Output the (X, Y) coordinate of the center of the cell containing the given text.  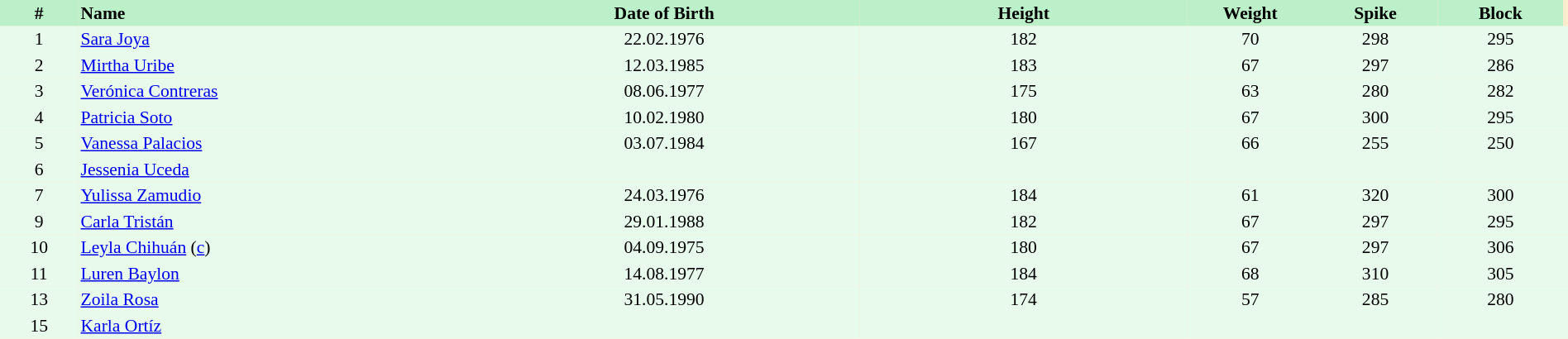
15 (39, 326)
6 (39, 169)
4 (39, 117)
Spike (1374, 13)
70 (1250, 40)
11 (39, 274)
12.03.1985 (664, 65)
10.02.1980 (664, 117)
174 (1024, 299)
24.03.1976 (664, 195)
Vanessa Palacios (273, 144)
Height (1024, 13)
57 (1250, 299)
13 (39, 299)
2 (39, 65)
285 (1374, 299)
14.08.1977 (664, 274)
183 (1024, 65)
66 (1250, 144)
63 (1250, 91)
298 (1374, 40)
255 (1374, 144)
Patricia Soto (273, 117)
Block (1500, 13)
Date of Birth (664, 13)
03.07.1984 (664, 144)
1 (39, 40)
Name (273, 13)
10 (39, 248)
22.02.1976 (664, 40)
Verónica Contreras (273, 91)
250 (1500, 144)
Sara Joya (273, 40)
320 (1374, 195)
04.09.1975 (664, 248)
68 (1250, 274)
286 (1500, 65)
310 (1374, 274)
Weight (1250, 13)
# (39, 13)
Leyla Chihuán (c) (273, 248)
Zoila Rosa (273, 299)
7 (39, 195)
29.01.1988 (664, 222)
08.06.1977 (664, 91)
61 (1250, 195)
Luren Baylon (273, 274)
Yulissa Zamudio (273, 195)
Mirtha Uribe (273, 65)
5 (39, 144)
306 (1500, 248)
Carla Tristán (273, 222)
3 (39, 91)
305 (1500, 274)
Jessenia Uceda (273, 169)
31.05.1990 (664, 299)
167 (1024, 144)
282 (1500, 91)
Karla Ortíz (273, 326)
9 (39, 222)
175 (1024, 91)
